For the text-containing cell, return its midpoint in (X, Y) coordinate format. 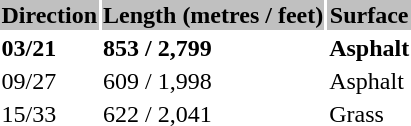
853 / 2,799 (214, 48)
09/27 (50, 81)
Surface (370, 15)
Direction (50, 15)
03/21 (50, 48)
Length (metres / feet) (214, 15)
609 / 1,998 (214, 81)
